Output the (x, y) coordinate of the center of the cell containing the given text.  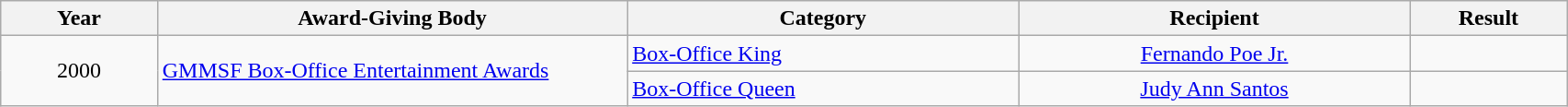
GMMSF Box-Office Entertainment Awards (391, 71)
Judy Ann Santos (1214, 89)
Year (79, 18)
Result (1488, 18)
Box-Office King (823, 53)
Box-Office Queen (823, 89)
Award-Giving Body (391, 18)
Recipient (1214, 18)
Fernando Poe Jr. (1214, 53)
2000 (79, 71)
Category (823, 18)
